Scan for the cell matching the given text and deliver its [x, y] coordinate at center. 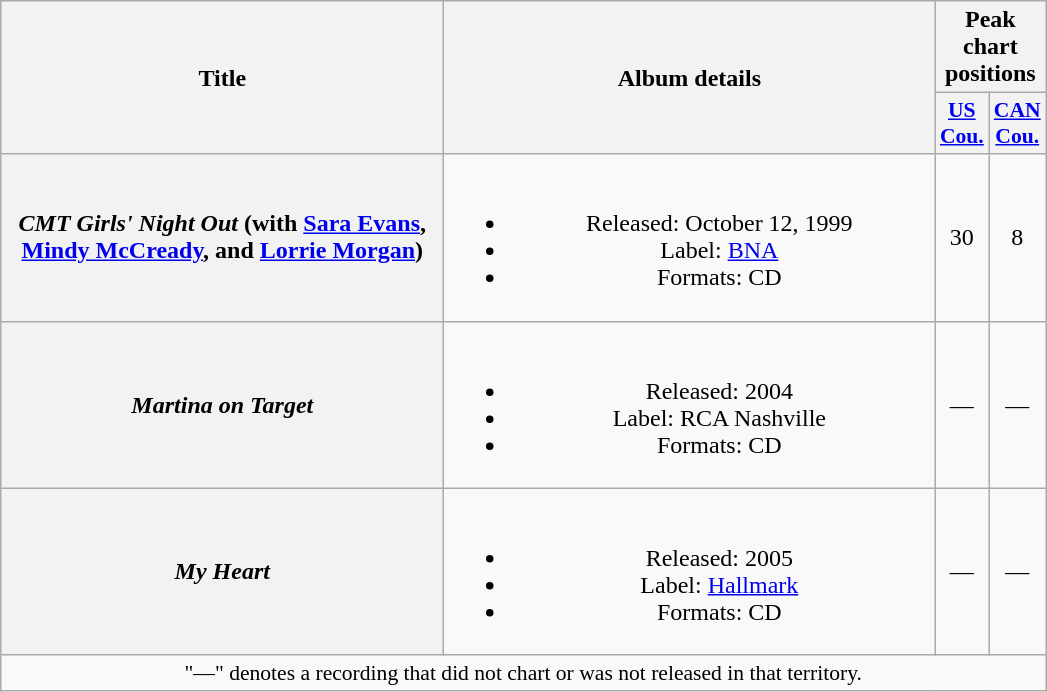
Released: October 12, 1999Label: BNAFormats: CD [690, 238]
Peak chartpositions [990, 47]
CMT Girls' Night Out (with Sara Evans,Mindy McCready, and Lorrie Morgan) [222, 238]
30 [962, 238]
Released: 2004Label: RCA NashvilleFormats: CD [690, 404]
CANCou. [1018, 124]
8 [1018, 238]
Martina on Target [222, 404]
USCou. [962, 124]
"—" denotes a recording that did not chart or was not released in that territory. [524, 673]
Album details [690, 78]
Released: 2005Label: HallmarkFormats: CD [690, 572]
Title [222, 78]
My Heart [222, 572]
